Scan for the cell matching the given text and deliver its [X, Y] coordinate at center. 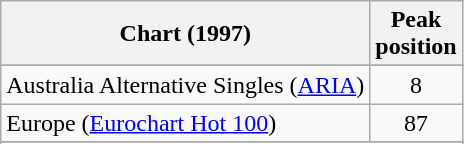
Australia Alternative Singles (ARIA) [186, 85]
Europe (Eurochart Hot 100) [186, 123]
Chart (1997) [186, 34]
87 [416, 123]
Peak position [416, 34]
8 [416, 85]
